Scan for the cell matching the given text and deliver its [X, Y] coordinate at center. 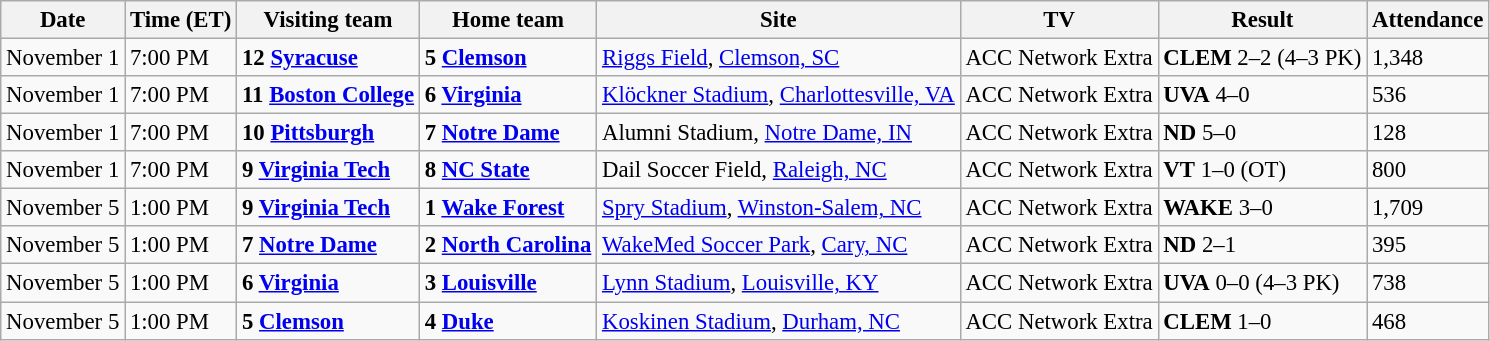
Visiting team [328, 20]
Site [778, 20]
TV [1059, 20]
3 Louisville [508, 283]
10 Pittsburgh [328, 133]
12 Syracuse [328, 58]
4 Duke [508, 321]
Lynn Stadium, Louisville, KY [778, 283]
800 [1428, 170]
Klöckner Stadium, Charlottesville, VA [778, 95]
UVA 0–0 (4–3 PK) [1262, 283]
WakeMed Soccer Park, Cary, NC [778, 245]
Home team [508, 20]
CLEM 2–2 (4–3 PK) [1262, 58]
1 Wake Forest [508, 208]
Time (ET) [181, 20]
468 [1428, 321]
UVA 4–0 [1262, 95]
Date [63, 20]
Attendance [1428, 20]
VT 1–0 (OT) [1262, 170]
2 North Carolina [508, 245]
WAKE 3–0 [1262, 208]
Spry Stadium, Winston-Salem, NC [778, 208]
395 [1428, 245]
ND 2–1 [1262, 245]
738 [1428, 283]
536 [1428, 95]
11 Boston College [328, 95]
1,348 [1428, 58]
8 NC State [508, 170]
Koskinen Stadium, Durham, NC [778, 321]
Alumni Stadium, Notre Dame, IN [778, 133]
Dail Soccer Field, Raleigh, NC [778, 170]
Riggs Field, Clemson, SC [778, 58]
ND 5–0 [1262, 133]
128 [1428, 133]
CLEM 1–0 [1262, 321]
Result [1262, 20]
1,709 [1428, 208]
